Return the [x, y] coordinate for the center point of the cell that contains the specified text.  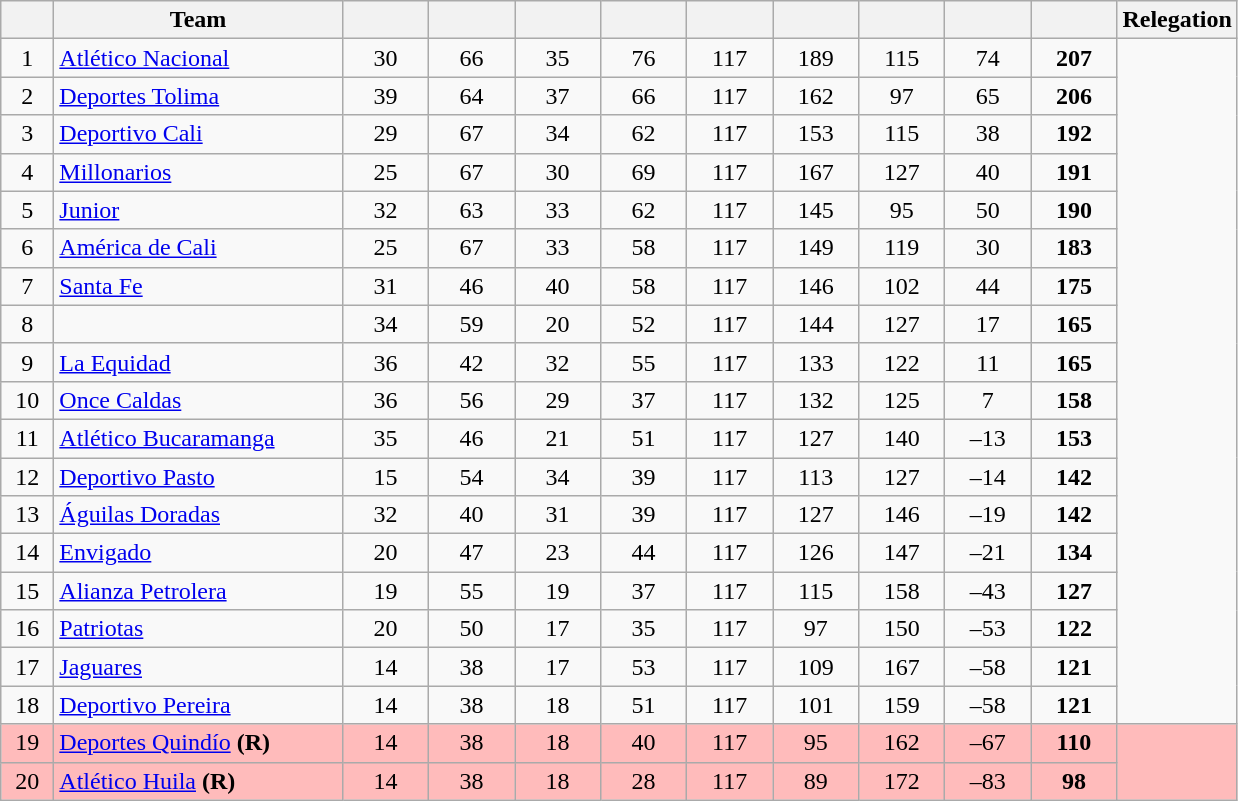
109 [816, 667]
–43 [988, 591]
–53 [988, 629]
150 [902, 629]
119 [902, 248]
Envigado [198, 553]
Deportivo Pasto [198, 477]
–14 [988, 477]
Team [198, 20]
La Equidad [198, 362]
–83 [988, 781]
5 [28, 210]
76 [644, 58]
63 [471, 210]
149 [816, 248]
98 [1074, 781]
159 [902, 705]
125 [902, 400]
–13 [988, 438]
3 [28, 134]
9 [28, 362]
110 [1074, 743]
74 [988, 58]
–67 [988, 743]
Deportivo Cali [198, 134]
42 [471, 362]
172 [902, 781]
192 [1074, 134]
132 [816, 400]
52 [644, 324]
53 [644, 667]
Deportes Tolima [198, 96]
144 [816, 324]
69 [644, 172]
64 [471, 96]
4 [28, 172]
16 [28, 629]
Santa Fe [198, 286]
134 [1074, 553]
10 [28, 400]
23 [557, 553]
126 [816, 553]
190 [1074, 210]
56 [471, 400]
Atlético Nacional [198, 58]
Millonarios [198, 172]
Deportes Quindío (R) [198, 743]
Jaguares [198, 667]
Atlético Huila (R) [198, 781]
2 [28, 96]
Relegation [1177, 20]
207 [1074, 58]
América de Cali [198, 248]
Atlético Bucaramanga [198, 438]
101 [816, 705]
206 [1074, 96]
–21 [988, 553]
175 [1074, 286]
Once Caldas [198, 400]
Alianza Petrolera [198, 591]
189 [816, 58]
147 [902, 553]
47 [471, 553]
89 [816, 781]
54 [471, 477]
21 [557, 438]
Junior [198, 210]
12 [28, 477]
133 [816, 362]
102 [902, 286]
8 [28, 324]
191 [1074, 172]
1 [28, 58]
Águilas Doradas [198, 515]
183 [1074, 248]
140 [902, 438]
145 [816, 210]
–19 [988, 515]
Patriotas [198, 629]
28 [644, 781]
65 [988, 96]
6 [28, 248]
59 [471, 324]
113 [816, 477]
Deportivo Pereira [198, 705]
13 [28, 515]
